Extract the [x, y] coordinate from the center of the cell holding the provided text.  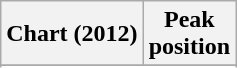
Peakposition [189, 34]
Chart (2012) [72, 34]
